Pinpoint the cell where the given text exists, returning its [x, y] midpoint coordinate. 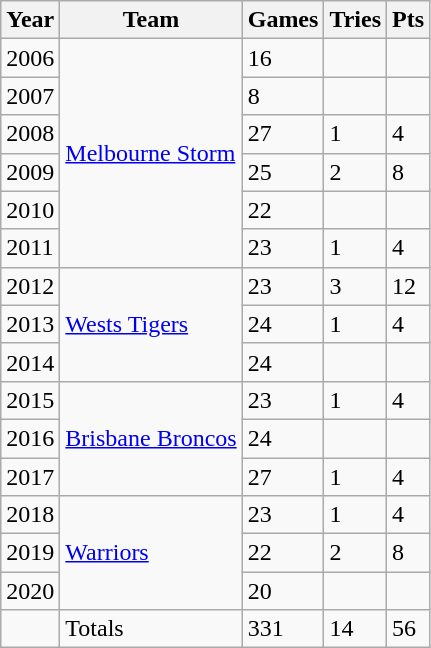
331 [283, 629]
Pts [408, 20]
Games [283, 20]
20 [283, 591]
Warriors [151, 553]
Tries [356, 20]
2010 [30, 210]
2016 [30, 438]
2015 [30, 400]
2019 [30, 553]
56 [408, 629]
Melbourne Storm [151, 153]
25 [283, 172]
2006 [30, 58]
2014 [30, 362]
14 [356, 629]
2018 [30, 515]
2017 [30, 477]
12 [408, 286]
Year [30, 20]
Wests Tigers [151, 324]
2007 [30, 96]
2020 [30, 591]
2013 [30, 324]
2011 [30, 248]
2009 [30, 172]
2012 [30, 286]
Brisbane Broncos [151, 438]
2008 [30, 134]
Team [151, 20]
3 [356, 286]
16 [283, 58]
Totals [151, 629]
